Extract the [x, y] coordinate from the center of the cell holding the provided text.  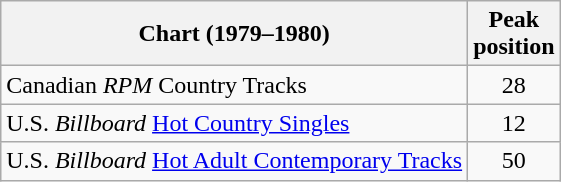
Peakposition [514, 34]
28 [514, 85]
12 [514, 123]
50 [514, 161]
Canadian RPM Country Tracks [234, 85]
Chart (1979–1980) [234, 34]
U.S. Billboard Hot Country Singles [234, 123]
U.S. Billboard Hot Adult Contemporary Tracks [234, 161]
